Extract the [X, Y] coordinate from the center of the cell holding the provided text.  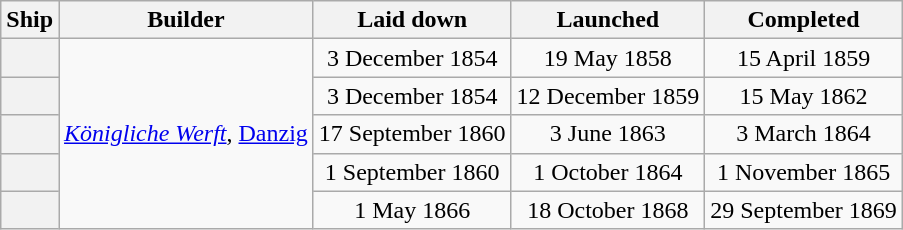
Königliche Werft, Danzig [186, 134]
17 September 1860 [412, 134]
1 October 1864 [608, 172]
1 May 1866 [412, 210]
3 March 1864 [804, 134]
Ship [30, 20]
Builder [186, 20]
15 May 1862 [804, 96]
Completed [804, 20]
15 April 1859 [804, 58]
1 September 1860 [412, 172]
19 May 1858 [608, 58]
Laid down [412, 20]
Launched [608, 20]
29 September 1869 [804, 210]
18 October 1868 [608, 210]
1 November 1865 [804, 172]
3 June 1863 [608, 134]
12 December 1859 [608, 96]
